Detect which cell encompasses the target text, then output its (x, y) center coordinate. 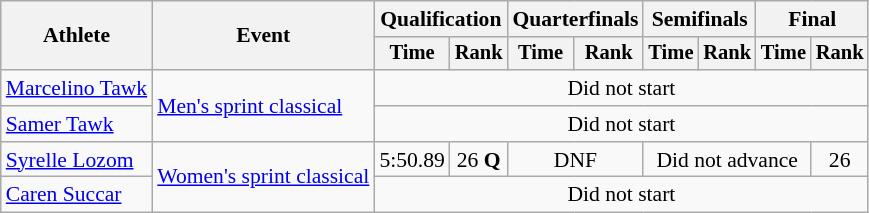
DNF (575, 160)
Did not advance (726, 160)
Marcelino Tawk (76, 88)
Quarterfinals (575, 19)
Syrelle Lozom (76, 160)
Men's sprint classical (263, 106)
Women's sprint classical (263, 178)
26 (840, 160)
26 Q (479, 160)
Semifinals (699, 19)
Athlete (76, 36)
Samer Tawk (76, 124)
Caren Succar (76, 195)
5:50.89 (412, 160)
Final (812, 19)
Event (263, 36)
Qualification (440, 19)
